From the cell containing the given text, extract its center point as (X, Y) coordinate. 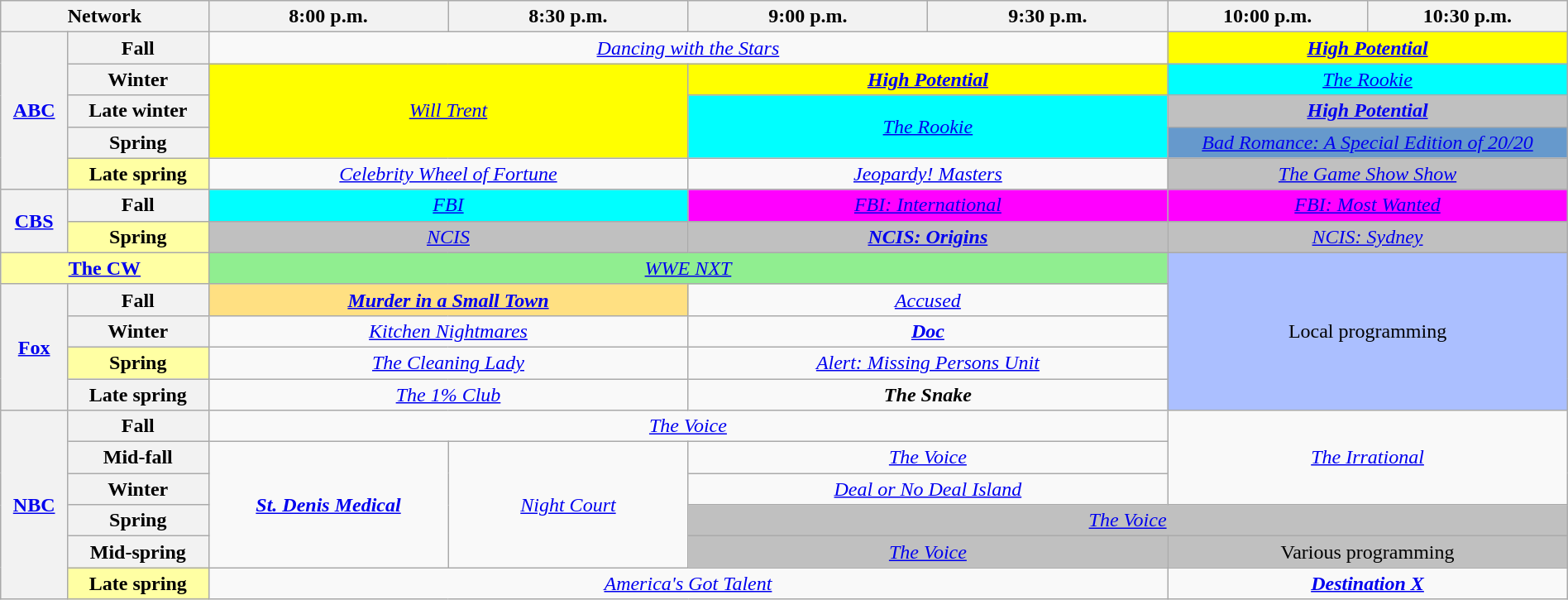
ABC (35, 111)
Bad Romance: A Special Edition of 20/20 (1368, 142)
Destination X (1368, 583)
Dancing with the Stars (688, 48)
The Snake (928, 395)
FBI (448, 205)
Fox (35, 347)
8:00 p.m. (328, 17)
Kitchen Nightmares (448, 331)
Jeopardy! Masters (928, 174)
FBI: Most Wanted (1368, 205)
The CW (104, 268)
8:30 p.m. (568, 17)
Will Trent (448, 111)
St. Denis Medical (328, 505)
Alert: Missing Persons Unit (928, 362)
The 1% Club (448, 395)
Network (104, 17)
10:30 p.m. (1467, 17)
NCIS: Sydney (1368, 237)
FBI: International (928, 205)
Doc (928, 331)
CBS (35, 221)
The Irrational (1368, 458)
NBC (35, 505)
The Cleaning Lady (448, 362)
Mid-fall (139, 458)
9:00 p.m. (808, 17)
10:00 p.m. (1268, 17)
Celebrity Wheel of Fortune (448, 174)
NCIS: Origins (928, 237)
Various programming (1368, 552)
NCIS (448, 237)
Late winter (139, 111)
Accused (928, 300)
Murder in a Small Town (448, 300)
The Game Show Show (1368, 174)
WWE NXT (688, 268)
Night Court (568, 505)
America's Got Talent (688, 583)
Mid-spring (139, 552)
Local programming (1368, 331)
9:30 p.m. (1048, 17)
Deal or No Deal Island (928, 489)
